For the text-containing cell, return its midpoint in [X, Y] coordinate format. 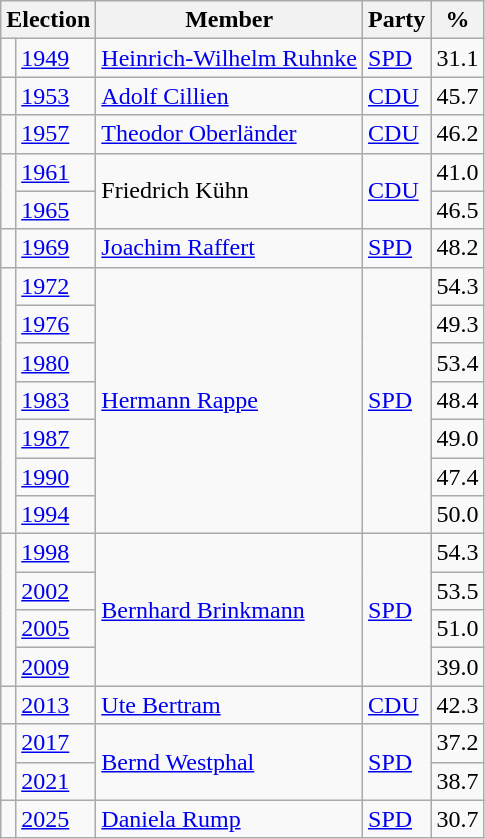
1953 [56, 96]
51.0 [458, 629]
1957 [56, 134]
Theodor Oberländer [230, 134]
49.0 [458, 438]
% [458, 20]
Bernd Westphal [230, 762]
1980 [56, 362]
1998 [56, 553]
Member [230, 20]
49.3 [458, 324]
39.0 [458, 667]
1972 [56, 286]
1990 [56, 477]
2017 [56, 743]
Friedrich Kühn [230, 191]
Daniela Rump [230, 819]
2005 [56, 629]
1987 [56, 438]
Party [397, 20]
2021 [56, 781]
Hermann Rappe [230, 400]
53.4 [458, 362]
1994 [56, 515]
30.7 [458, 819]
2013 [56, 705]
2025 [56, 819]
1969 [56, 248]
Bernhard Brinkmann [230, 610]
38.7 [458, 781]
48.4 [458, 400]
1949 [56, 58]
47.4 [458, 477]
2009 [56, 667]
1961 [56, 172]
1976 [56, 324]
45.7 [458, 96]
2002 [56, 591]
46.2 [458, 134]
1965 [56, 210]
42.3 [458, 705]
46.5 [458, 210]
Heinrich-Wilhelm Ruhnke [230, 58]
48.2 [458, 248]
Joachim Raffert [230, 248]
53.5 [458, 591]
Adolf Cillien [230, 96]
Election [48, 20]
50.0 [458, 515]
37.2 [458, 743]
41.0 [458, 172]
Ute Bertram [230, 705]
31.1 [458, 58]
1983 [56, 400]
